Provide the (x, y) coordinate of the cell's center where the given text is located.  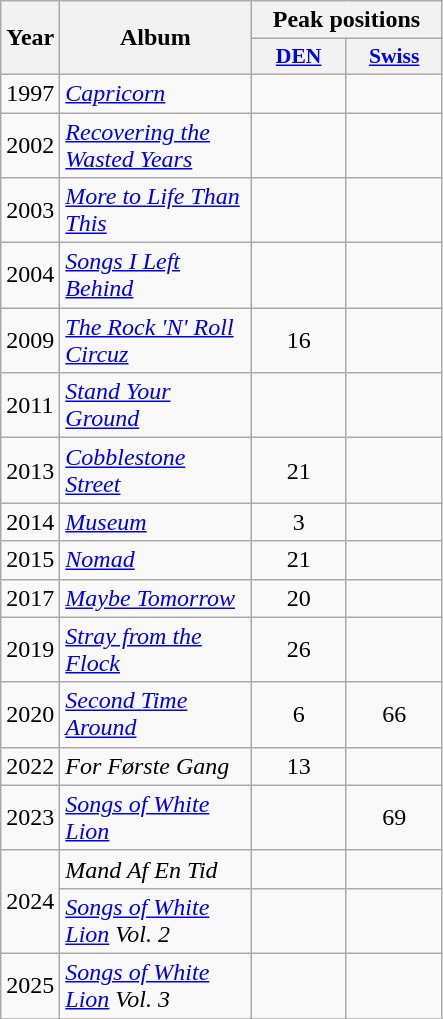
Songs I Left Behind (156, 276)
2024 (30, 902)
13 (299, 766)
Mand Af En Tid (156, 869)
2015 (30, 560)
Capricorn (156, 93)
2019 (30, 650)
DEN (299, 57)
More to Life Than This (156, 210)
Recovering the Wasted Years (156, 144)
The Rock 'N' Roll Circuz (156, 340)
2013 (30, 470)
26 (299, 650)
20 (299, 598)
2009 (30, 340)
2022 (30, 766)
Songs of White Lion Vol. 3 (156, 986)
2020 (30, 714)
Second Time Around (156, 714)
2017 (30, 598)
3 (299, 522)
Swiss (394, 57)
Songs of White Lion (156, 818)
Year (30, 38)
2014 (30, 522)
Stand Your Ground (156, 406)
16 (299, 340)
Maybe Tomorrow (156, 598)
2004 (30, 276)
Album (156, 38)
Museum (156, 522)
Stray from the Flock (156, 650)
Cobblestone Street (156, 470)
2023 (30, 818)
2002 (30, 144)
2003 (30, 210)
69 (394, 818)
1997 (30, 93)
2025 (30, 986)
For Første Gang (156, 766)
66 (394, 714)
2011 (30, 406)
6 (299, 714)
Peak positions (346, 20)
Songs of White Lion Vol. 2 (156, 920)
Nomad (156, 560)
